Pinpoint the cell where the given text exists, returning its [X, Y] midpoint coordinate. 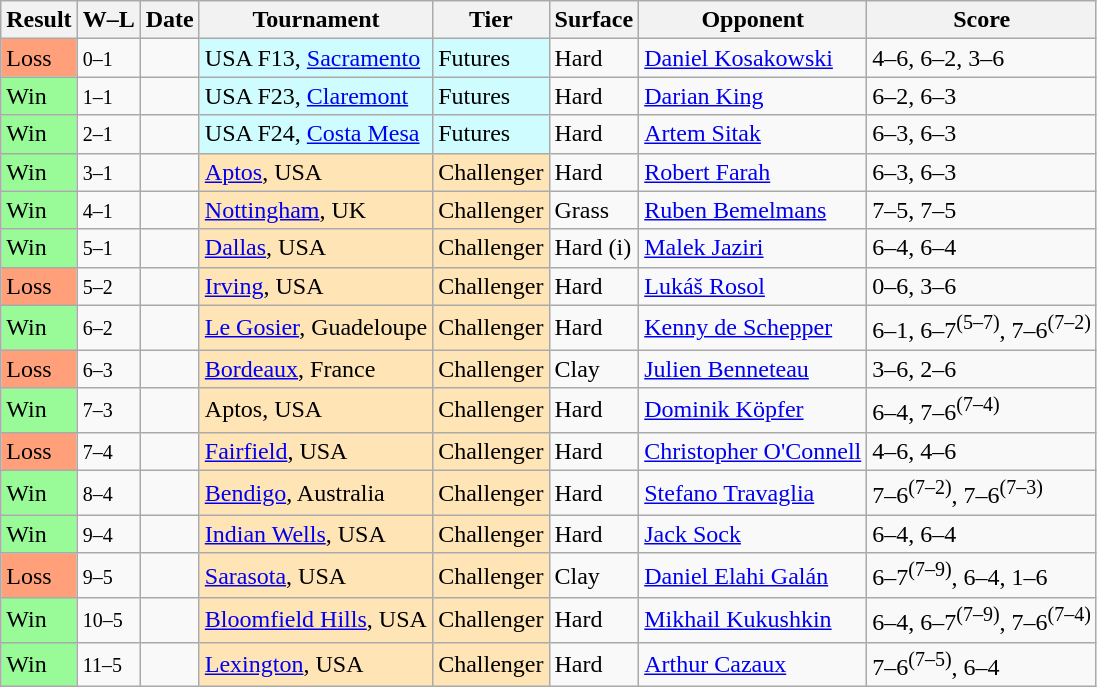
W–L [108, 20]
6–3 [108, 369]
USA F23, Claremont [316, 96]
Opponent [753, 20]
Irving, USA [316, 286]
Daniel Elahi Galán [753, 576]
5–1 [108, 248]
Tier [491, 20]
6–4, 6–7(7–9), 7–6(7–4) [982, 620]
Darian King [753, 96]
Sarasota, USA [316, 576]
7–3 [108, 410]
Jack Sock [753, 534]
Grass [594, 210]
Bordeaux, France [316, 369]
Indian Wells, USA [316, 534]
4–6, 6–2, 3–6 [982, 58]
Lukáš Rosol [753, 286]
Lexington, USA [316, 664]
4–6, 4–6 [982, 451]
Mikhail Kukushkin [753, 620]
Bendigo, Australia [316, 492]
3–1 [108, 172]
6–2 [108, 328]
7–4 [108, 451]
2–1 [108, 134]
Stefano Travaglia [753, 492]
Surface [594, 20]
Daniel Kosakowski [753, 58]
Le Gosier, Guadeloupe [316, 328]
6–2, 6–3 [982, 96]
Ruben Bemelmans [753, 210]
10–5 [108, 620]
0–6, 3–6 [982, 286]
Christopher O'Connell [753, 451]
6–7(7–9), 6–4, 1–6 [982, 576]
7–6(7–2), 7–6(7–3) [982, 492]
Score [982, 20]
1–1 [108, 96]
0–1 [108, 58]
4–1 [108, 210]
Kenny de Schepper [753, 328]
11–5 [108, 664]
Robert Farah [753, 172]
6–1, 6–7(5–7), 7–6(7–2) [982, 328]
Hard (i) [594, 248]
Tournament [316, 20]
Date [170, 20]
Dallas, USA [316, 248]
USA F13, Sacramento [316, 58]
USA F24, Costa Mesa [316, 134]
3–6, 2–6 [982, 369]
8–4 [108, 492]
5–2 [108, 286]
Bloomfield Hills, USA [316, 620]
9–4 [108, 534]
7–5, 7–5 [982, 210]
Malek Jaziri [753, 248]
Nottingham, UK [316, 210]
9–5 [108, 576]
6–4, 7–6(7–4) [982, 410]
7–6(7–5), 6–4 [982, 664]
Arthur Cazaux [753, 664]
Artem Sitak [753, 134]
Julien Benneteau [753, 369]
Fairfield, USA [316, 451]
Dominik Köpfer [753, 410]
Result [39, 20]
